Detect which cell encompasses the target text, then output its (x, y) center coordinate. 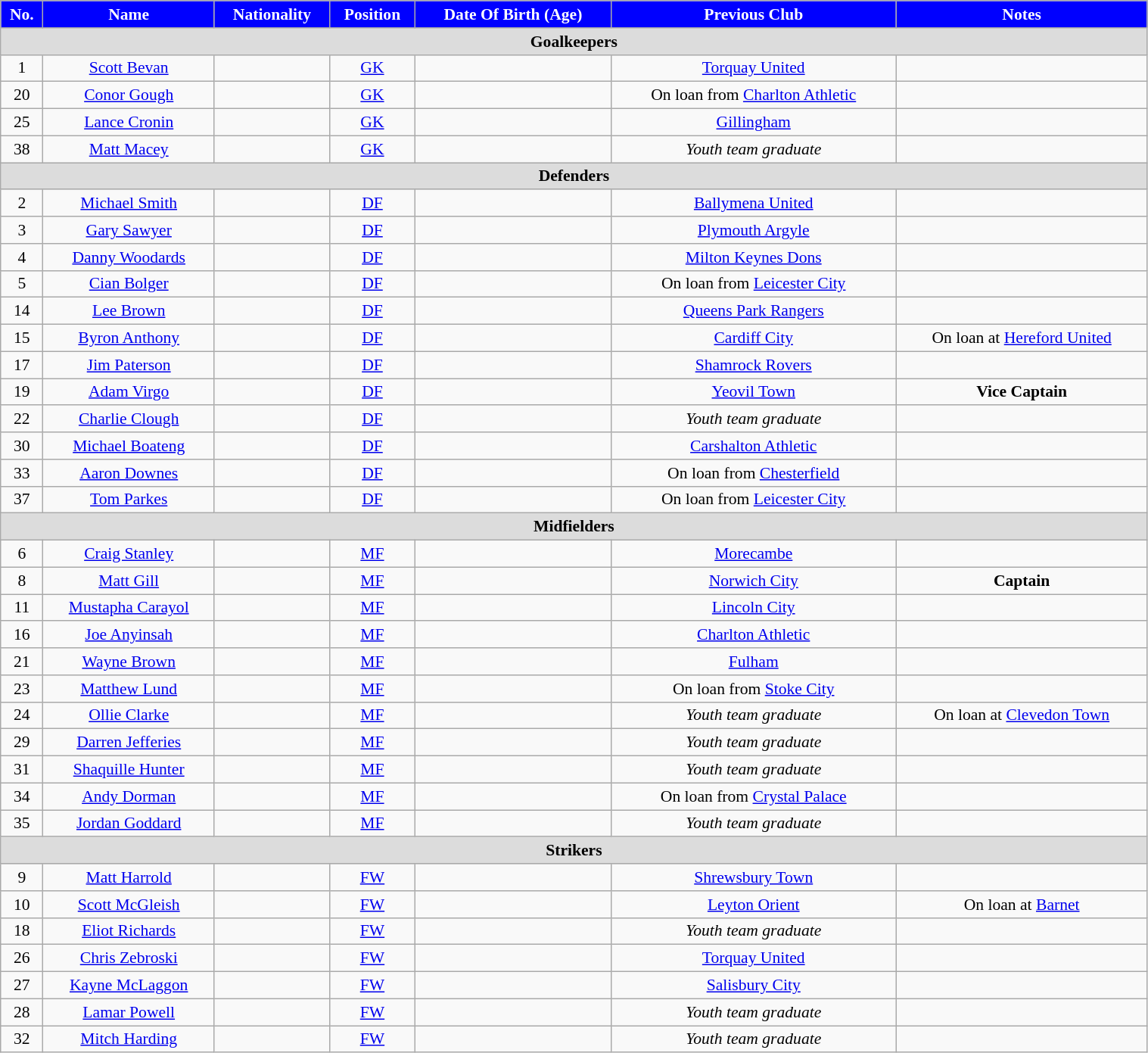
1 (22, 68)
32 (22, 1039)
On loan at Clevedon Town (1022, 715)
On loan from Stoke City (754, 689)
On loan at Hereford United (1022, 338)
Aaron Downes (129, 473)
Cardiff City (754, 338)
On loan from Crystal Palace (754, 796)
5 (22, 284)
Captain (1022, 581)
10 (22, 905)
Scott Bevan (129, 68)
Yeovil Town (754, 392)
23 (22, 689)
Adam Virgo (129, 392)
11 (22, 608)
Mitch Harding (129, 1039)
Nationality (272, 14)
Kayne McLaggon (129, 986)
Cian Bolger (129, 284)
Gary Sawyer (129, 230)
30 (22, 446)
Lamar Powell (129, 1012)
4 (22, 257)
22 (22, 419)
29 (22, 743)
Conor Gough (129, 95)
Norwich City (754, 581)
Lincoln City (754, 608)
Charlie Clough (129, 419)
Darren Jefferies (129, 743)
Defenders (574, 176)
Gillingham (754, 123)
Position (372, 14)
19 (22, 392)
Morecambe (754, 554)
14 (22, 311)
Scott McGleish (129, 905)
Matt Harrold (129, 877)
8 (22, 581)
Jordan Goddard (129, 824)
Leyton Orient (754, 905)
On loan from Charlton Athletic (754, 95)
Midfielders (574, 527)
Michael Boateng (129, 446)
Byron Anthony (129, 338)
Eliot Richards (129, 931)
Carshalton Athletic (754, 446)
Date Of Birth (Age) (513, 14)
Milton Keynes Dons (754, 257)
Salisbury City (754, 986)
26 (22, 958)
On loan at Barnet (1022, 905)
Jim Paterson (129, 365)
Shrewsbury Town (754, 877)
Michael Smith (129, 204)
Previous Club (754, 14)
Joe Anyinsah (129, 635)
Ballymena United (754, 204)
28 (22, 1012)
Matthew Lund (129, 689)
Vice Captain (1022, 392)
38 (22, 149)
34 (22, 796)
Wayne Brown (129, 662)
Plymouth Argyle (754, 230)
6 (22, 554)
Name (129, 14)
9 (22, 877)
Mustapha Carayol (129, 608)
On loan from Chesterfield (754, 473)
31 (22, 770)
24 (22, 715)
Goalkeepers (574, 42)
17 (22, 365)
Shamrock Rovers (754, 365)
Notes (1022, 14)
27 (22, 986)
3 (22, 230)
Strikers (574, 851)
37 (22, 500)
Chris Zebroski (129, 958)
16 (22, 635)
Tom Parkes (129, 500)
Ollie Clarke (129, 715)
25 (22, 123)
20 (22, 95)
Andy Dorman (129, 796)
Danny Woodards (129, 257)
Lee Brown (129, 311)
Matt Gill (129, 581)
21 (22, 662)
15 (22, 338)
Craig Stanley (129, 554)
No. (22, 14)
Shaquille Hunter (129, 770)
Charlton Athletic (754, 635)
Queens Park Rangers (754, 311)
2 (22, 204)
Matt Macey (129, 149)
Fulham (754, 662)
18 (22, 931)
35 (22, 824)
33 (22, 473)
Lance Cronin (129, 123)
